Return the [X, Y] coordinate for the center point of the cell that contains the specified text.  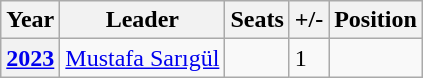
Year [30, 20]
Mustafa Sarıgül [142, 58]
Leader [142, 20]
Position [376, 20]
2023 [30, 58]
Seats [257, 20]
1 [308, 58]
+/- [308, 20]
